Return (X, Y) of the center of cell containing provided text 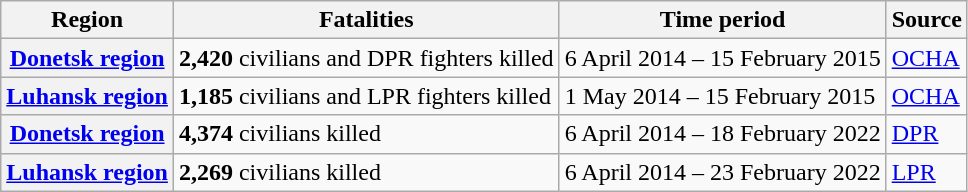
Source (926, 20)
Region (88, 20)
2,420 civilians and DPR fighters killed (366, 58)
6 April 2014 – 23 February 2022 (722, 172)
6 April 2014 – 18 February 2022 (722, 134)
4,374 civilians killed (366, 134)
LPR (926, 172)
Fatalities (366, 20)
6 April 2014 – 15 February 2015 (722, 58)
2,269 civilians killed (366, 172)
DPR (926, 134)
1 May 2014 – 15 February 2015 (722, 96)
1,185 civilians and LPR fighters killed (366, 96)
Time period (722, 20)
